Output the (X, Y) coordinate of the center of the cell containing the given text.  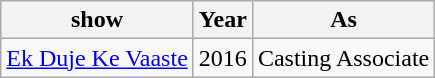
As (343, 20)
show (98, 20)
2016 (222, 58)
Year (222, 20)
Casting Associate (343, 58)
Ek Duje Ke Vaaste (98, 58)
